Provide the (x, y) coordinate of the cell's center where the given text is located.  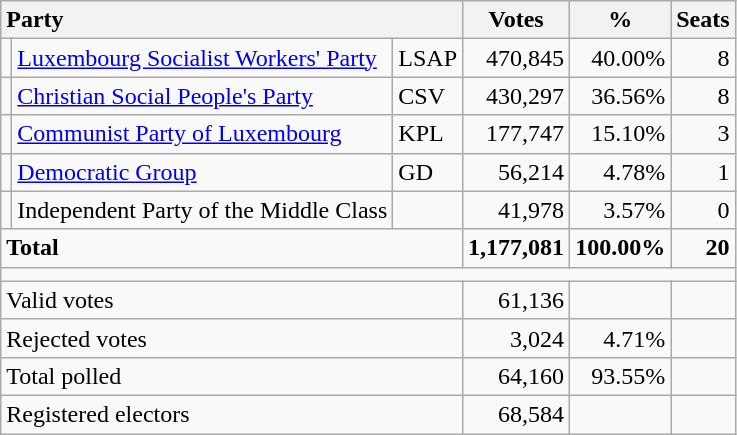
CSV (428, 96)
93.55% (620, 376)
40.00% (620, 58)
41,978 (516, 210)
Democratic Group (202, 172)
Luxembourg Socialist Workers' Party (202, 58)
GD (428, 172)
Rejected votes (232, 338)
100.00% (620, 248)
56,214 (516, 172)
KPL (428, 134)
Independent Party of the Middle Class (202, 210)
3,024 (516, 338)
Seats (703, 20)
4.71% (620, 338)
LSAP (428, 58)
Registered electors (232, 414)
1 (703, 172)
Total polled (232, 376)
15.10% (620, 134)
Votes (516, 20)
470,845 (516, 58)
4.78% (620, 172)
1,177,081 (516, 248)
Party (232, 20)
% (620, 20)
430,297 (516, 96)
61,136 (516, 300)
177,747 (516, 134)
Total (232, 248)
0 (703, 210)
64,160 (516, 376)
3.57% (620, 210)
68,584 (516, 414)
36.56% (620, 96)
Christian Social People's Party (202, 96)
Valid votes (232, 300)
20 (703, 248)
3 (703, 134)
Communist Party of Luxembourg (202, 134)
